Scan for the cell matching the given text and deliver its (x, y) coordinate at center. 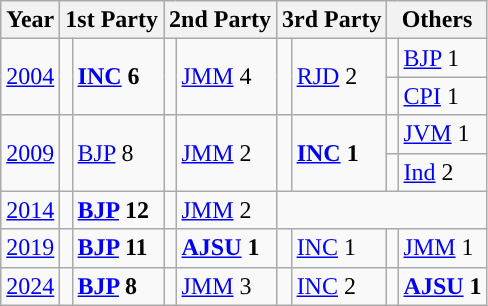
INC 2 (339, 286)
Ind 2 (442, 172)
INC 6 (118, 77)
JMM 1 (442, 248)
JVM 1 (442, 134)
2014 (30, 210)
JMM 3 (226, 286)
1st Party (112, 20)
2009 (30, 153)
BJP 12 (118, 210)
Others (437, 20)
CPI 1 (442, 96)
BJP 11 (118, 248)
Year (30, 20)
2024 (30, 286)
2019 (30, 248)
2nd Party (220, 20)
2004 (30, 77)
BJP 1 (442, 58)
JMM 4 (226, 77)
3rd Party (332, 20)
RJD 2 (339, 77)
